Identify which cell holds the provided text, then report its (x, y) central coordinate. 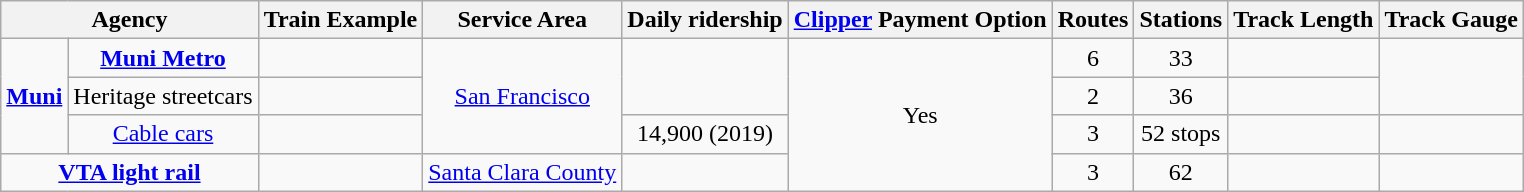
Muni (34, 96)
Track Length (1304, 20)
Service Area (522, 20)
Cable cars (163, 134)
Heritage streetcars (163, 96)
Routes (1093, 20)
2 (1093, 96)
Santa Clara County (522, 172)
Track Gauge (1452, 20)
6 (1093, 58)
14,900 (2019) (705, 134)
Agency (130, 20)
36 (1181, 96)
Clipper Payment Option (920, 20)
Yes (920, 115)
Train Example (340, 20)
VTA light rail (130, 172)
Muni Metro (163, 58)
San Francisco (522, 96)
Daily ridership (705, 20)
62 (1181, 172)
52 stops (1181, 134)
Stations (1181, 20)
33 (1181, 58)
